Pinpoint the cell where the given text exists, returning its [X, Y] midpoint coordinate. 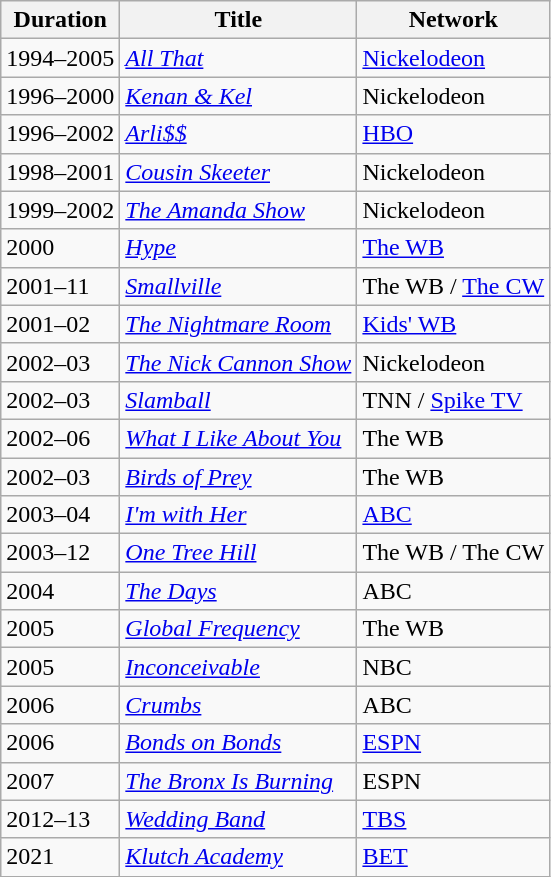
Kenan & Kel [238, 96]
Wedding Band [238, 819]
Crumbs [238, 705]
Duration [60, 20]
Slamball [238, 400]
Birds of Prey [238, 477]
1994–2005 [60, 58]
I'm with Her [238, 515]
1996–2002 [60, 134]
All That [238, 58]
Global Frequency [238, 629]
BET [454, 857]
The Days [238, 591]
2003–04 [60, 515]
HBO [454, 134]
What I Like About You [238, 438]
NBC [454, 667]
1998–2001 [60, 172]
2012–13 [60, 819]
1999–2002 [60, 210]
1996–2000 [60, 96]
The Bronx Is Burning [238, 781]
TBS [454, 819]
2001–02 [60, 324]
2004 [60, 591]
Cousin Skeeter [238, 172]
2002–06 [60, 438]
2007 [60, 781]
2000 [60, 248]
Bonds on Bonds [238, 743]
Inconceivable [238, 667]
TNN / Spike TV [454, 400]
The Nightmare Room [238, 324]
Title [238, 20]
One Tree Hill [238, 553]
Smallville [238, 286]
The Nick Cannon Show [238, 362]
The Amanda Show [238, 210]
Arli$$ [238, 134]
2021 [60, 857]
Kids' WB [454, 324]
2001–11 [60, 286]
Hype [238, 248]
2003–12 [60, 553]
Klutch Academy [238, 857]
Network [454, 20]
